Pinpoint the cell where the given text exists, returning its (X, Y) midpoint coordinate. 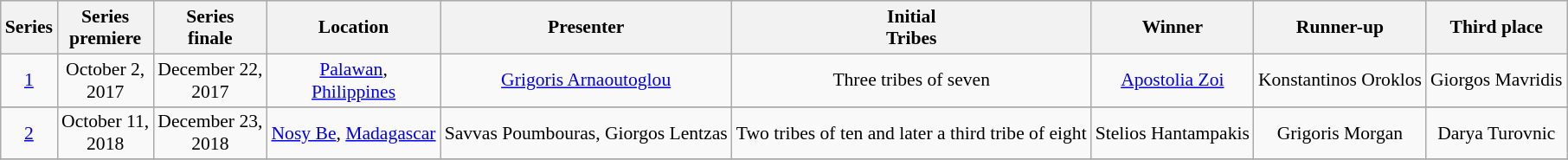
Grigoris Morgan (1340, 133)
Series premiere (106, 28)
October 2, 2017 (106, 80)
Location (353, 28)
InitialTribes (912, 28)
Two tribes of ten and later a third tribe of eight (912, 133)
1 (29, 80)
Stelios Hantampakis (1173, 133)
Series finale (209, 28)
Runner-up (1340, 28)
Palawan, Philippines (353, 80)
Series (29, 28)
Nosy Be, Madagascar (353, 133)
Presenter (587, 28)
December 22, 2017 (209, 80)
Giorgos Mavridis (1497, 80)
Third place (1497, 28)
Apostolia Zoi (1173, 80)
Winner (1173, 28)
October 11, 2018 (106, 133)
Grigoris Arnaoutoglou (587, 80)
Konstantinos Oroklos (1340, 80)
Three tribes of seven (912, 80)
December 23,2018 (209, 133)
2 (29, 133)
Darya Turovnic (1497, 133)
Savvas Poumbouras, Giorgos Lentzas (587, 133)
